Find where the given text appears and provide that cell's center as [X, Y] coordinate. 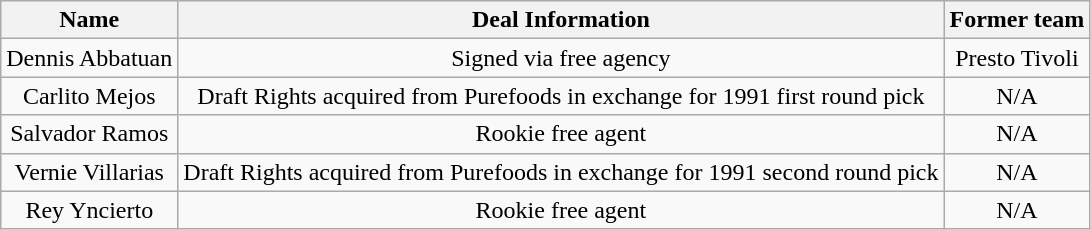
Draft Rights acquired from Purefoods in exchange for 1991 second round pick [561, 172]
Presto Tivoli [1017, 58]
Vernie Villarias [90, 172]
Former team [1017, 20]
Deal Information [561, 20]
Draft Rights acquired from Purefoods in exchange for 1991 first round pick [561, 96]
Salvador Ramos [90, 134]
Name [90, 20]
Signed via free agency [561, 58]
Rey Yncierto [90, 210]
Dennis Abbatuan [90, 58]
Carlito Mejos [90, 96]
